Search for the cell housing the specified text and yield its [x, y] center coordinate. 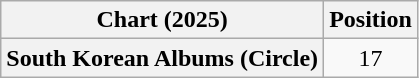
Position [371, 20]
South Korean Albums (Circle) [162, 58]
17 [371, 58]
Chart (2025) [162, 20]
